Scan for the cell matching the given text and deliver its [x, y] coordinate at center. 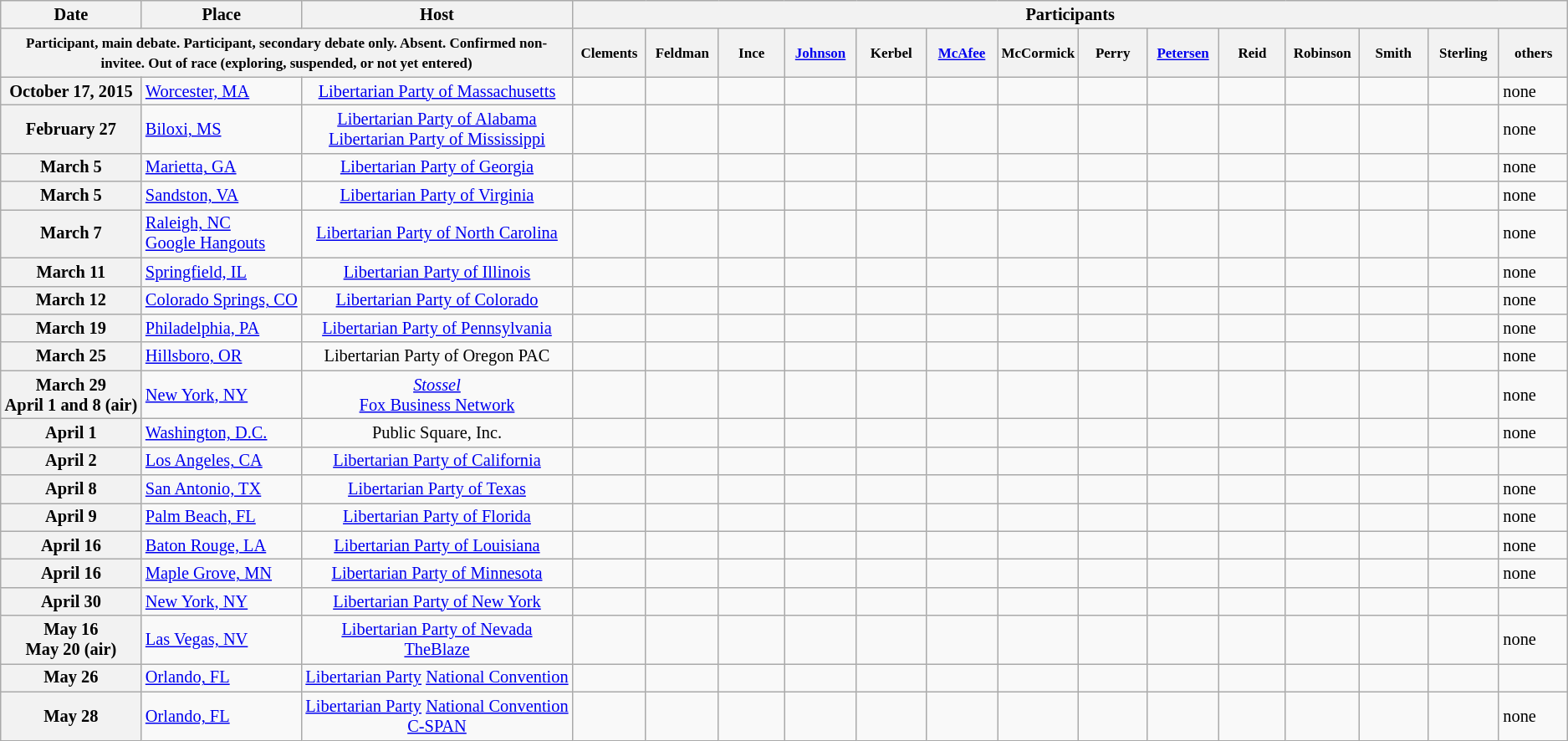
April 9 [71, 517]
March 29April 1 and 8 (air) [71, 395]
October 17, 2015 [71, 91]
Libertarian Party of Massachusetts [437, 91]
May 28 [71, 716]
Participants [1070, 14]
Libertarian Party of Georgia [437, 167]
Kerbel [891, 53]
Libertarian Party of California [437, 461]
Date [71, 14]
March 12 [71, 300]
others [1533, 53]
Johnson [820, 53]
Ince [751, 53]
Robinson [1322, 53]
Libertarian Party National Convention [437, 677]
Libertarian Party of Minnesota [437, 573]
May 16May 20 (air) [71, 640]
Philadelphia, PA [221, 328]
Washington, D.C. [221, 432]
Smith [1393, 53]
Libertarian Party of Illinois [437, 272]
Las Vegas, NV [221, 640]
Clements [609, 53]
Palm Beach, FL [221, 517]
March 11 [71, 272]
Libertarian Party of Florida [437, 517]
Los Angeles, CA [221, 461]
San Antonio, TX [221, 489]
May 26 [71, 677]
Reid [1253, 53]
April 8 [71, 489]
Libertarian Party of AlabamaLibertarian Party of Mississippi [437, 129]
Libertarian Party of Oregon PAC [437, 356]
StosselFox Business Network [437, 395]
Libertarian Party of NevadaTheBlaze [437, 640]
Place [221, 14]
March 7 [71, 233]
Springfield, IL [221, 272]
Libertarian Party of Louisiana [437, 545]
Sandston, VA [221, 196]
Raleigh, NCGoogle Hangouts [221, 233]
Colorado Springs, CO [221, 300]
April 2 [71, 461]
Libertarian Party of North Carolina [437, 233]
Libertarian Party of New York [437, 601]
Libertarian Party of Colorado [437, 300]
Baton Rouge, LA [221, 545]
McCormick [1039, 53]
Participant, main debate. Participant, secondary debate only. Absent. Confirmed non-invitee. Out of race (exploring, suspended, or not yet entered) [287, 53]
Libertarian Party of Virginia [437, 196]
April 1 [71, 432]
March 19 [71, 328]
Libertarian Party of Pennsylvania [437, 328]
Biloxi, MS [221, 129]
Worcester, MA [221, 91]
Feldman [682, 53]
Perry [1112, 53]
McAfee [962, 53]
Petersen [1182, 53]
February 27 [71, 129]
Sterling [1463, 53]
Maple Grove, MN [221, 573]
Host [437, 14]
Libertarian Party of Texas [437, 489]
Hillsboro, OR [221, 356]
March 25 [71, 356]
April 30 [71, 601]
Libertarian Party National ConventionC-SPAN [437, 716]
Public Square, Inc. [437, 432]
Marietta, GA [221, 167]
